Return the [x, y] coordinate for the center point of the cell that contains the specified text.  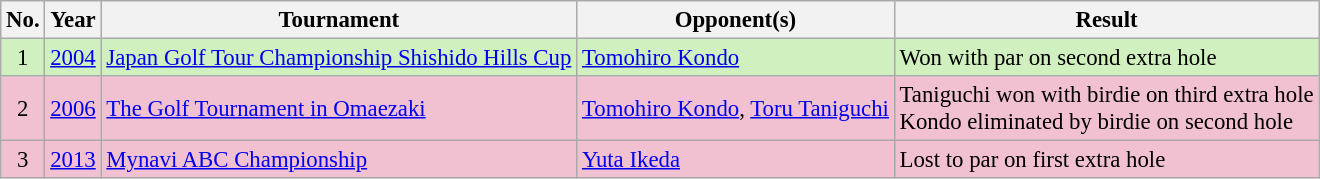
No. [23, 20]
Year [73, 20]
2 [23, 108]
3 [23, 160]
2013 [73, 160]
Tomohiro Kondo [736, 58]
2004 [73, 58]
Tournament [339, 20]
Result [1106, 20]
Lost to par on first extra hole [1106, 160]
Won with par on second extra hole [1106, 58]
Mynavi ABC Championship [339, 160]
The Golf Tournament in Omaezaki [339, 108]
Yuta Ikeda [736, 160]
2006 [73, 108]
1 [23, 58]
Tomohiro Kondo, Toru Taniguchi [736, 108]
Japan Golf Tour Championship Shishido Hills Cup [339, 58]
Taniguchi won with birdie on third extra holeKondo eliminated by birdie on second hole [1106, 108]
Opponent(s) [736, 20]
